For the text-containing cell, return its midpoint in [X, Y] coordinate format. 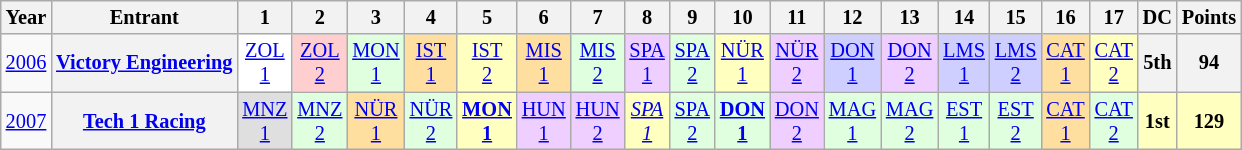
1st [1158, 121]
2006 [26, 63]
12 [852, 17]
9 [692, 17]
HUN2 [598, 121]
LMS1 [964, 63]
MIS2 [598, 63]
Year [26, 17]
129 [1209, 121]
2007 [26, 121]
LMS2 [1016, 63]
MNZ1 [264, 121]
15 [1016, 17]
11 [797, 17]
MIS1 [544, 63]
DC [1158, 17]
10 [742, 17]
14 [964, 17]
Entrant [144, 17]
Points [1209, 17]
7 [598, 17]
EST1 [964, 121]
6 [544, 17]
3 [376, 17]
MAG2 [910, 121]
MNZ2 [320, 121]
2 [320, 17]
IST1 [432, 63]
5th [1158, 63]
8 [646, 17]
ZOL2 [320, 63]
1 [264, 17]
IST2 [487, 63]
4 [432, 17]
MAG1 [852, 121]
94 [1209, 63]
ZOL1 [264, 63]
16 [1065, 17]
Tech 1 Racing [144, 121]
HUN1 [544, 121]
EST2 [1016, 121]
17 [1114, 17]
5 [487, 17]
13 [910, 17]
Victory Engineering [144, 63]
